Identify which cell holds the provided text, then report its (X, Y) central coordinate. 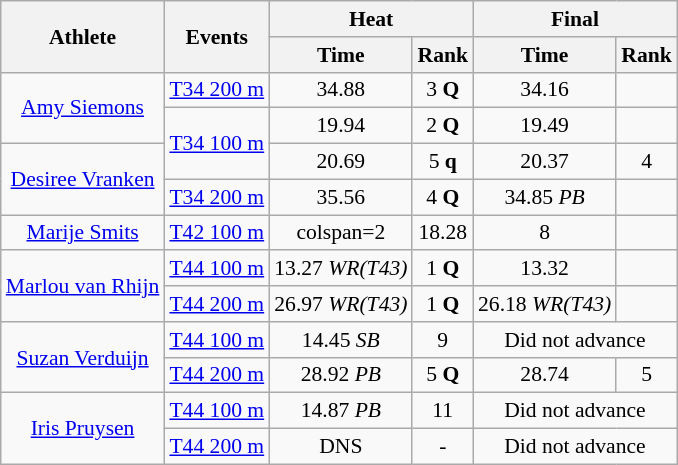
18.28 (442, 233)
5 q (442, 162)
2 Q (442, 126)
13.32 (544, 269)
34.85 PB (544, 197)
26.97 WR(T43) (340, 304)
T42 100 m (216, 233)
8 (544, 233)
28.92 PB (340, 375)
19.94 (340, 126)
Heat (371, 19)
Suzan Verduijn (83, 358)
Events (216, 36)
34.88 (340, 90)
Amy Siemons (83, 108)
5 Q (442, 375)
Athlete (83, 36)
- (442, 447)
colspan=2 (340, 233)
DNS (340, 447)
4 Q (442, 197)
14.87 PB (340, 411)
28.74 (544, 375)
5 (646, 375)
34.16 (544, 90)
Marlou van Rhijn (83, 286)
4 (646, 162)
T34 100 m (216, 144)
Marije Smits (83, 233)
9 (442, 340)
Desiree Vranken (83, 180)
35.56 (340, 197)
Final (575, 19)
13.27 WR(T43) (340, 269)
19.49 (544, 126)
14.45 SB (340, 340)
11 (442, 411)
3 Q (442, 90)
Iris Pruysen (83, 428)
26.18 WR(T43) (544, 304)
20.69 (340, 162)
20.37 (544, 162)
